Return [X, Y] of the center of cell containing provided text 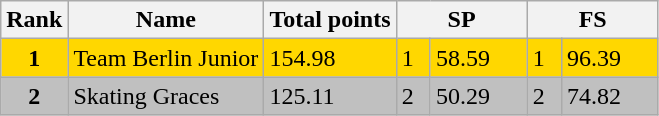
74.82 [610, 96]
96.39 [610, 58]
Name [166, 20]
FS [592, 20]
50.29 [478, 96]
125.11 [330, 96]
Total points [330, 20]
Skating Graces [166, 96]
Team Berlin Junior [166, 58]
58.59 [478, 58]
Rank [34, 20]
154.98 [330, 58]
SP [462, 20]
